From the cell containing the given text, extract its center point as [x, y] coordinate. 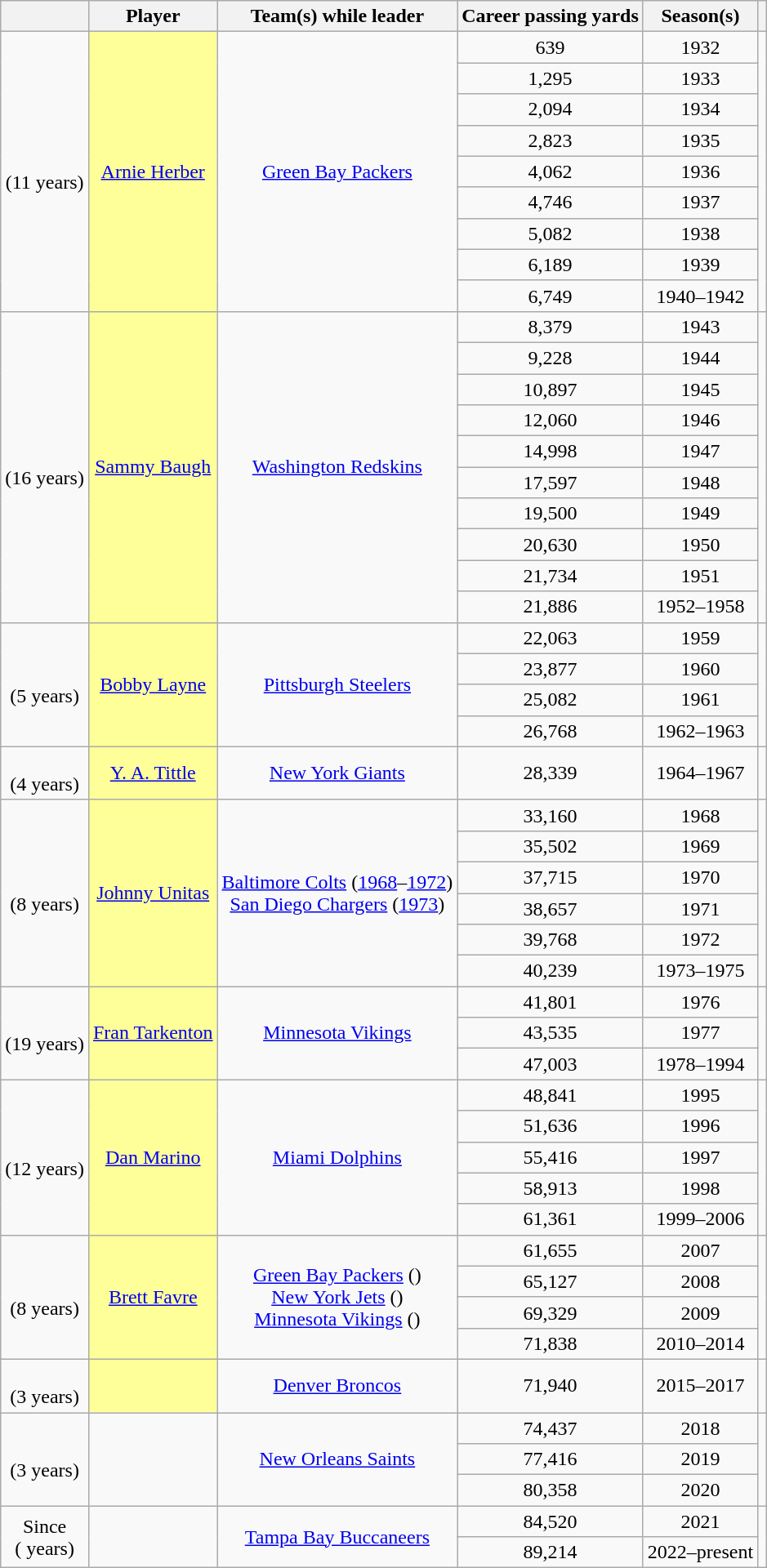
33,160 [551, 815]
1951 [700, 576]
40,239 [551, 971]
1946 [700, 421]
Minnesota Vikings [337, 1033]
84,520 [551, 1521]
2008 [700, 1281]
(4 years) [45, 773]
1934 [700, 109]
1976 [700, 1002]
1968 [700, 815]
2009 [700, 1312]
1977 [700, 1033]
51,636 [551, 1126]
Since ( years) [45, 1537]
1999–2006 [700, 1219]
77,416 [551, 1459]
(12 years) [45, 1157]
1995 [700, 1095]
61,361 [551, 1219]
1973–1975 [700, 971]
21,734 [551, 576]
21,886 [551, 607]
1936 [700, 171]
38,657 [551, 909]
9,228 [551, 358]
58,913 [551, 1188]
(16 years) [45, 467]
89,214 [551, 1552]
1962–1963 [700, 731]
Green Bay Packers [337, 171]
1947 [700, 452]
Bobby Layne [153, 684]
1960 [700, 669]
4,062 [551, 171]
2020 [700, 1490]
1970 [700, 877]
New York Giants [337, 773]
48,841 [551, 1095]
12,060 [551, 421]
71,838 [551, 1343]
1952–1958 [700, 607]
Y. A. Tittle [153, 773]
1964–1967 [700, 773]
47,003 [551, 1064]
Fran Tarkenton [153, 1033]
(11 years) [45, 171]
2,094 [551, 109]
Career passing yards [551, 16]
Player [153, 16]
1961 [700, 700]
74,437 [551, 1428]
22,063 [551, 638]
5,082 [551, 234]
25,082 [551, 700]
1969 [700, 846]
Dan Marino [153, 1157]
Sammy Baugh [153, 467]
2021 [700, 1521]
1938 [700, 234]
(19 years) [45, 1033]
1950 [700, 545]
61,655 [551, 1250]
1959 [700, 638]
1998 [700, 1188]
80,358 [551, 1490]
26,768 [551, 731]
71,940 [551, 1385]
Washington Redskins [337, 467]
Tampa Bay Buccaneers [337, 1537]
1943 [700, 327]
55,416 [551, 1157]
2010–2014 [700, 1343]
23,877 [551, 669]
1932 [700, 47]
28,339 [551, 773]
35,502 [551, 846]
1935 [700, 140]
14,998 [551, 452]
Green Bay Packers ()New York Jets ()Minnesota Vikings () [337, 1297]
39,768 [551, 940]
37,715 [551, 877]
1933 [700, 78]
1996 [700, 1126]
(5 years) [45, 684]
Season(s) [700, 16]
Denver Broncos [337, 1385]
4,746 [551, 203]
19,500 [551, 514]
17,597 [551, 483]
Arnie Herber [153, 171]
Team(s) while leader [337, 16]
8,379 [551, 327]
Pittsburgh Steelers [337, 684]
6,749 [551, 296]
639 [551, 47]
65,127 [551, 1281]
Brett Favre [153, 1297]
1,295 [551, 78]
2022–present [700, 1552]
10,897 [551, 390]
41,801 [551, 1002]
1949 [700, 514]
2,823 [551, 140]
New Orleans Saints [337, 1459]
2019 [700, 1459]
2018 [700, 1428]
1972 [700, 940]
1997 [700, 1157]
1971 [700, 909]
1937 [700, 203]
1978–1994 [700, 1064]
6,189 [551, 265]
2007 [700, 1250]
Miami Dolphins [337, 1157]
1945 [700, 390]
2015–2017 [700, 1385]
1939 [700, 265]
20,630 [551, 545]
1948 [700, 483]
1944 [700, 358]
69,329 [551, 1312]
43,535 [551, 1033]
1940–1942 [700, 296]
Baltimore Colts (1968–1972)San Diego Chargers (1973) [337, 893]
Johnny Unitas [153, 893]
